From the cell containing the given text, extract its center point as (x, y) coordinate. 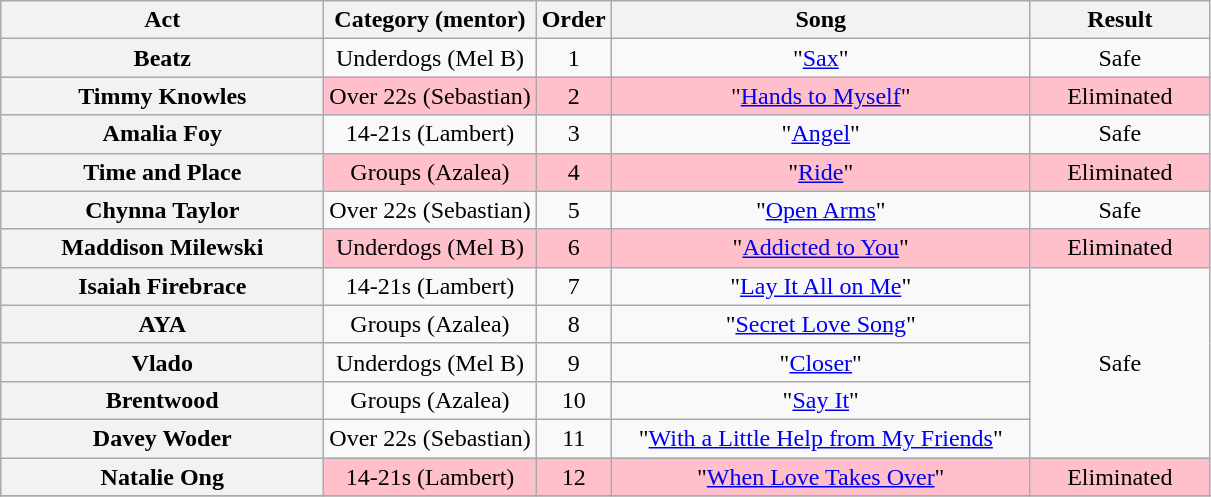
Chynna Taylor (162, 210)
9 (574, 362)
"Secret Love Song" (820, 324)
Beatz (162, 58)
Time and Place (162, 172)
AYA (162, 324)
"Closer" (820, 362)
Act (162, 20)
10 (574, 400)
Song (820, 20)
Category (mentor) (430, 20)
7 (574, 286)
"Open Arms" (820, 210)
11 (574, 438)
12 (574, 477)
Result (1120, 20)
"With a Little Help from My Friends" (820, 438)
Isaiah Firebrace (162, 286)
Order (574, 20)
4 (574, 172)
Timmy Knowles (162, 96)
"Sax" (820, 58)
"When Love Takes Over" (820, 477)
"Lay It All on Me" (820, 286)
Natalie Ong (162, 477)
"Hands to Myself" (820, 96)
Brentwood (162, 400)
1 (574, 58)
Maddison Milewski (162, 248)
2 (574, 96)
"Angel" (820, 134)
8 (574, 324)
Amalia Foy (162, 134)
6 (574, 248)
"Say It" (820, 400)
Davey Woder (162, 438)
"Ride" (820, 172)
5 (574, 210)
Vlado (162, 362)
"Addicted to You" (820, 248)
3 (574, 134)
